For the text-containing cell, return its midpoint in [X, Y] coordinate format. 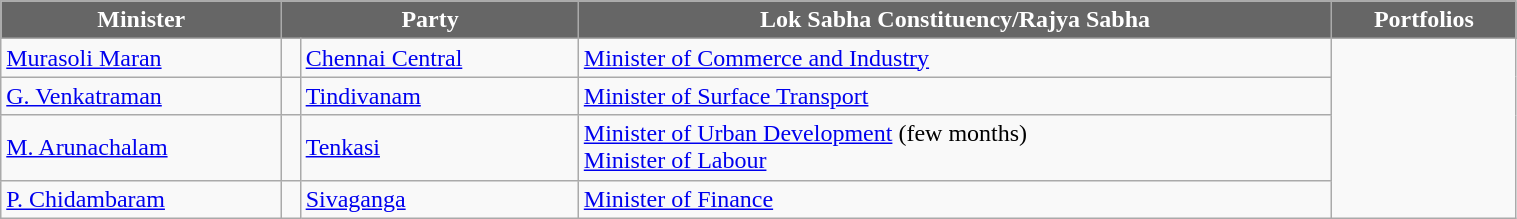
Minister of Commerce and Industry [955, 58]
P. Chidambaram [142, 199]
Lok Sabha Constituency/Rajya Sabha [955, 20]
Chennai Central [439, 58]
Minister of Finance [955, 199]
Murasoli Maran [142, 58]
Minister [142, 20]
Minister of Urban Development (few months) Minister of Labour [955, 148]
G. Venkatraman [142, 96]
Sivaganga [439, 199]
Portfolios [1424, 20]
Tindivanam [439, 96]
M. Arunachalam [142, 148]
Tenkasi [439, 148]
Party [430, 20]
Minister of Surface Transport [955, 96]
